Search for the cell housing the specified text and yield its [X, Y] center coordinate. 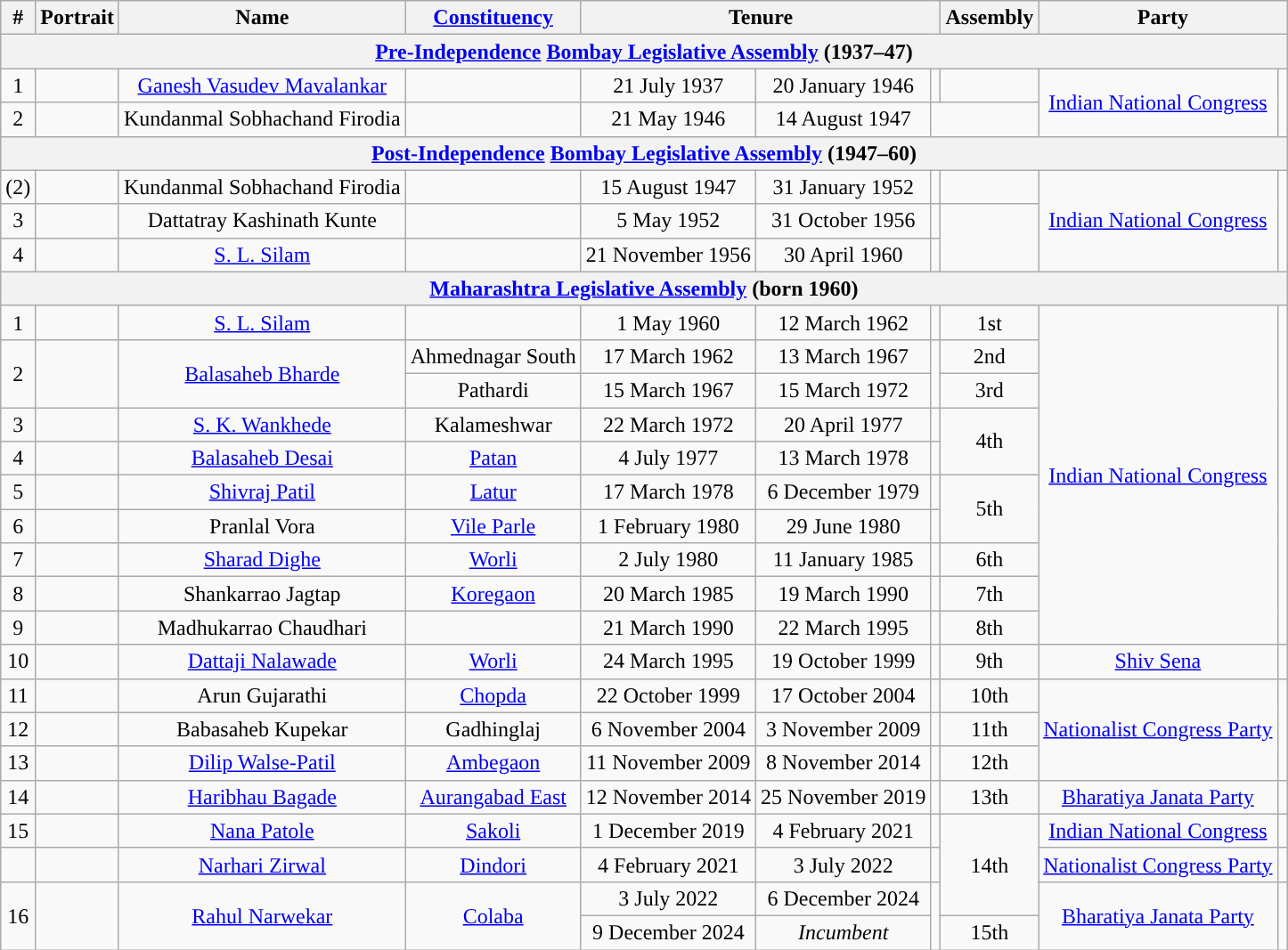
Latur [493, 492]
Pranlal Vora [262, 526]
12 March 1962 [844, 322]
12 [18, 729]
11 January 1985 [844, 560]
8 [18, 594]
Chopda [493, 695]
Haribhau Bagade [262, 797]
# [18, 18]
22 October 1999 [668, 695]
1st [990, 322]
Party [1163, 18]
Tenure [761, 18]
Ahmednagar South [493, 356]
Kalameshwar [493, 425]
Pathardi [493, 390]
31 January 1952 [844, 187]
Maharashtra Legislative Assembly (born 1960) [644, 288]
Dattatray Kashinath Kunte [262, 221]
9 [18, 628]
29 June 1980 [844, 526]
Constituency [493, 18]
Dilip Walse-Patil [262, 763]
21 May 1946 [668, 119]
Babasaheb Kupekar [262, 729]
Shivraj Patil [262, 492]
31 October 1956 [844, 221]
Assembly [990, 18]
22 March 1972 [668, 425]
15 [18, 831]
7 [18, 560]
10th [990, 695]
9 December 2024 [668, 932]
Balasaheb Bharde [262, 373]
24 March 1995 [668, 662]
13 March 1967 [844, 356]
Colaba [493, 915]
Post-Independence Bombay Legislative Assembly (1947–60) [644, 153]
Pre-Independence Bombay Legislative Assembly (1937–47) [644, 52]
11 [18, 695]
15 August 1947 [668, 187]
Patan [493, 459]
Rahul Narwekar [262, 915]
17 March 1962 [668, 356]
6 November 2004 [668, 729]
17 October 2004 [844, 695]
Sharad Dighe [262, 560]
Sakoli [493, 831]
21 November 1956 [668, 255]
Ambegaon [493, 763]
Narhari Zirwal [262, 865]
5 [18, 492]
Madhukarrao Chaudhari [262, 628]
S. K. Wankhede [262, 425]
12th [990, 763]
20 January 1946 [844, 85]
21 July 1937 [668, 85]
Gadhinglaj [493, 729]
10 [18, 662]
Arun Gujarathi [262, 695]
25 November 2019 [844, 797]
21 March 1990 [668, 628]
20 April 1977 [844, 425]
1 February 1980 [668, 526]
14 August 1947 [844, 119]
13 [18, 763]
6th [990, 560]
11th [990, 729]
6 December 1979 [844, 492]
5th [990, 509]
17 March 1978 [668, 492]
Shiv Sena [1158, 662]
3rd [990, 390]
15 March 1972 [844, 390]
1 May 1960 [668, 322]
Balasaheb Desai [262, 459]
Nana Patole [262, 831]
4 July 1977 [668, 459]
16 [18, 915]
6 [18, 526]
4th [990, 442]
22 March 1995 [844, 628]
12 November 2014 [668, 797]
8th [990, 628]
19 March 1990 [844, 594]
Dattaji Nalawade [262, 662]
2 July 1980 [668, 560]
7th [990, 594]
11 November 2009 [668, 763]
13 March 1978 [844, 459]
2nd [990, 356]
15th [990, 932]
6 December 2024 [844, 898]
Shankarrao Jagtap [262, 594]
Aurangabad East [493, 797]
Ganesh Vasudev Mavalankar [262, 85]
Name [262, 18]
8 November 2014 [844, 763]
20 March 1985 [668, 594]
19 October 1999 [844, 662]
14th [990, 865]
9th [990, 662]
15 March 1967 [668, 390]
Dindori [493, 865]
Vile Parle [493, 526]
3 November 2009 [844, 729]
13th [990, 797]
5 May 1952 [668, 221]
Incumbent [844, 932]
(2) [18, 187]
1 December 2019 [668, 831]
14 [18, 797]
Portrait [77, 18]
Koregaon [493, 594]
30 April 1960 [844, 255]
